Return [x, y] of the center of cell containing provided text 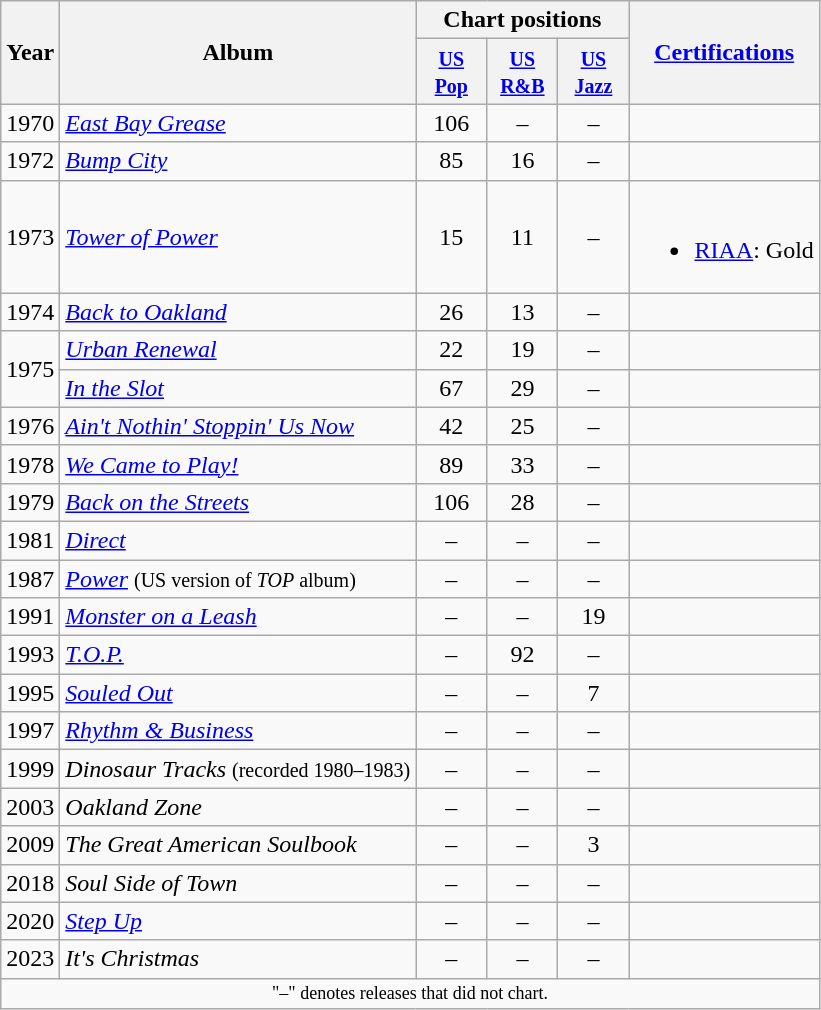
92 [522, 655]
28 [522, 502]
29 [522, 388]
Monster on a Leash [238, 617]
Rhythm & Business [238, 731]
13 [522, 312]
Oakland Zone [238, 807]
16 [522, 161]
1991 [30, 617]
East Bay Grease [238, 123]
T.O.P. [238, 655]
Back to Oakland [238, 312]
89 [452, 464]
1975 [30, 369]
1978 [30, 464]
We Came to Play! [238, 464]
85 [452, 161]
25 [522, 426]
1997 [30, 731]
2020 [30, 921]
1976 [30, 426]
Direct [238, 540]
1987 [30, 579]
42 [452, 426]
Power (US version of TOP album) [238, 579]
Ain't Nothin' Stoppin' Us Now [238, 426]
26 [452, 312]
Souled Out [238, 693]
In the Slot [238, 388]
Urban Renewal [238, 350]
Bump City [238, 161]
Chart positions [522, 20]
US Jazz [594, 72]
It's Christmas [238, 959]
Tower of Power [238, 236]
RIAA: Gold [724, 236]
1999 [30, 769]
2009 [30, 845]
Back on the Streets [238, 502]
1974 [30, 312]
US Pop [452, 72]
"–" denotes releases that did not chart. [410, 994]
2018 [30, 883]
22 [452, 350]
1979 [30, 502]
1972 [30, 161]
1970 [30, 123]
The Great American Soulbook [238, 845]
Year [30, 52]
33 [522, 464]
Certifications [724, 52]
US R&B [522, 72]
67 [452, 388]
1981 [30, 540]
2023 [30, 959]
11 [522, 236]
1995 [30, 693]
Soul Side of Town [238, 883]
3 [594, 845]
15 [452, 236]
1993 [30, 655]
7 [594, 693]
Dinosaur Tracks (recorded 1980–1983) [238, 769]
1973 [30, 236]
2003 [30, 807]
Album [238, 52]
Step Up [238, 921]
